Output the [x, y] coordinate of the center of the cell containing the given text.  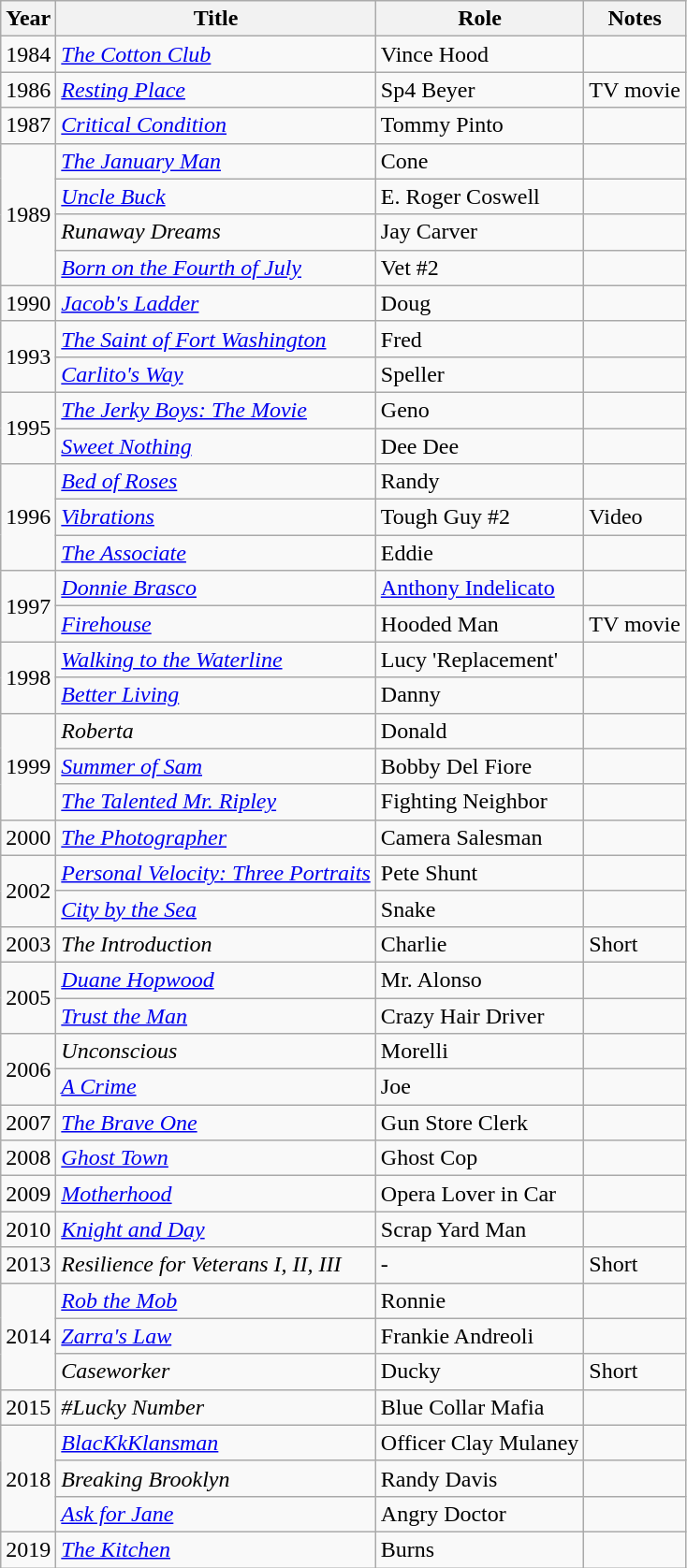
Burns [479, 1549]
Carlito's Way [215, 374]
Fighting Neighbor [479, 802]
Tough Guy #2 [479, 517]
Dee Dee [479, 446]
Angry Doctor [479, 1514]
Doug [479, 303]
Camera Salesman [479, 837]
1995 [28, 428]
Motherhood [215, 1194]
Jay Carver [479, 232]
Ducky [479, 1372]
Role [479, 19]
Critical Condition [215, 125]
Ghost Cop [479, 1158]
Danny [479, 695]
City by the Sea [215, 908]
2019 [28, 1549]
Notes [635, 19]
Speller [479, 374]
The Saint of Fort Washington [215, 339]
Bed of Roses [215, 482]
Cone [479, 161]
Geno [479, 410]
1986 [28, 90]
Rob the Mob [215, 1300]
Vet #2 [479, 268]
1996 [28, 517]
Sweet Nothing [215, 446]
Donnie Brasco [215, 588]
Year [28, 19]
Anthony Indelicato [479, 588]
2009 [28, 1194]
2003 [28, 944]
Zarra's Law [215, 1336]
The Cotton Club [215, 54]
Gun Store Clerk [479, 1123]
The Brave One [215, 1123]
BlacKkKlansman [215, 1443]
1993 [28, 356]
Summer of Sam [215, 766]
Lucy 'Replacement' [479, 660]
Roberta [215, 731]
The Introduction [215, 944]
1987 [28, 125]
Title [215, 19]
The Kitchen [215, 1549]
Randy Davis [479, 1478]
2018 [28, 1478]
A Crime [215, 1087]
Mr. Alonso [479, 980]
Officer Clay Mulaney [479, 1443]
The Talented Mr. Ripley [215, 802]
Breaking Brooklyn [215, 1478]
2008 [28, 1158]
Resting Place [215, 90]
Opera Lover in Car [479, 1194]
Charlie [479, 944]
2014 [28, 1336]
Runaway Dreams [215, 232]
Bobby Del Fiore [479, 766]
#Lucky Number [215, 1407]
1990 [28, 303]
Pete Shunt [479, 873]
Hooded Man [479, 624]
Tommy Pinto [479, 125]
Resilience for Veterans I, II, III [215, 1265]
Snake [479, 908]
Ask for Jane [215, 1514]
2013 [28, 1265]
Ghost Town [215, 1158]
Firehouse [215, 624]
- [479, 1265]
Knight and Day [215, 1229]
Jacob's Ladder [215, 303]
The January Man [215, 161]
Born on the Fourth of July [215, 268]
Randy [479, 482]
Vibrations [215, 517]
Uncle Buck [215, 196]
Morelli [479, 1052]
Walking to the Waterline [215, 660]
1984 [28, 54]
Crazy Hair Driver [479, 1015]
Donald [479, 731]
Caseworker [215, 1372]
1998 [28, 677]
1997 [28, 606]
Ronnie [479, 1300]
1989 [28, 214]
Frankie Andreoli [479, 1336]
1999 [28, 766]
Vince Hood [479, 54]
Blue Collar Mafia [479, 1407]
2007 [28, 1123]
Unconscious [215, 1052]
Eddie [479, 553]
Trust the Man [215, 1015]
Sp4 Beyer [479, 90]
2005 [28, 997]
The Photographer [215, 837]
Video [635, 517]
2015 [28, 1407]
2010 [28, 1229]
Scrap Yard Man [479, 1229]
Joe [479, 1087]
The Jerky Boys: The Movie [215, 410]
Fred [479, 339]
2002 [28, 891]
Duane Hopwood [215, 980]
2000 [28, 837]
The Associate [215, 553]
Better Living [215, 695]
E. Roger Coswell [479, 196]
Personal Velocity: Three Portraits [215, 873]
2006 [28, 1069]
